Extract the [x, y] coordinate from the center of the cell holding the provided text.  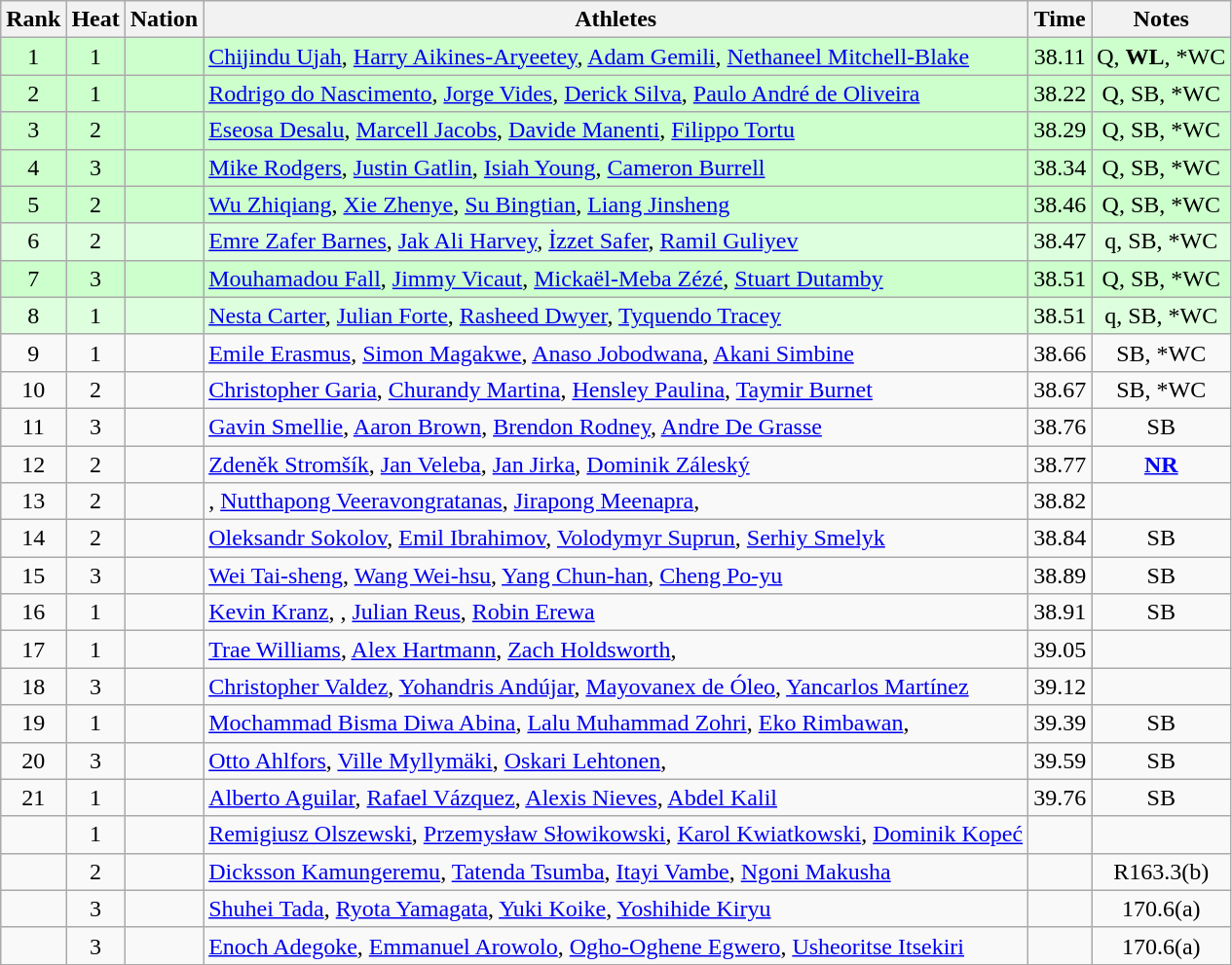
Heat [95, 19]
38.84 [1060, 538]
39.39 [1060, 724]
Remigiusz Olszewski, Przemysław Słowikowski, Karol Kwiatkowski, Dominik Kopeć [616, 835]
Alberto Aguilar, Rafael Vázquez, Alexis Nieves, Abdel Kalil [616, 798]
21 [33, 798]
Trae Williams, Alex Hartmann, Zach Holdsworth, [616, 650]
Christopher Valdez, Yohandris Andújar, Mayovanex de Óleo, Yancarlos Martínez [616, 687]
38.11 [1060, 56]
39.76 [1060, 798]
Q, WL, *WC [1161, 56]
Mike Rodgers, Justin Gatlin, Isiah Young, Cameron Burrell [616, 167]
, Nutthapong Veeravongratanas, Jirapong Meenapra, [616, 501]
NR [1161, 464]
39.59 [1060, 761]
Gavin Smellie, Aaron Brown, Brendon Rodney, Andre De Grasse [616, 427]
Notes [1161, 19]
13 [33, 501]
7 [33, 278]
Nesta Carter, Julian Forte, Rasheed Dwyer, Tyquendo Tracey [616, 315]
16 [33, 612]
38.47 [1060, 241]
38.22 [1060, 93]
Rodrigo do Nascimento, Jorge Vides, Derick Silva, Paulo André de Oliveira [616, 93]
38.89 [1060, 575]
Enoch Adegoke, Emmanuel Arowolo, Ogho-Oghene Egwero, Usheoritse Itsekiri [616, 946]
19 [33, 724]
R163.3(b) [1161, 872]
5 [33, 204]
38.67 [1060, 390]
Eseosa Desalu, Marcell Jacobs, Davide Manenti, Filippo Tortu [616, 130]
18 [33, 687]
4 [33, 167]
Dicksson Kamungeremu, Tatenda Tsumba, Itayi Vambe, Ngoni Makusha [616, 872]
Kevin Kranz, , Julian Reus, Robin Erewa [616, 612]
38.82 [1060, 501]
38.29 [1060, 130]
39.05 [1060, 650]
Mouhamadou Fall, Jimmy Vicaut, Mickaël-Meba Zézé, Stuart Dutamby [616, 278]
Wu Zhiqiang, Xie Zhenye, Su Bingtian, Liang Jinsheng [616, 204]
Otto Ahlfors, Ville Myllymäki, Oskari Lehtonen, [616, 761]
Oleksandr Sokolov, Emil Ibrahimov, Volodymyr Suprun, Serhiy Smelyk [616, 538]
39.12 [1060, 687]
Wei Tai-sheng, Wang Wei-hsu, Yang Chun-han, Cheng Po-yu [616, 575]
Shuhei Tada, Ryota Yamagata, Yuki Koike, Yoshihide Kiryu [616, 909]
Athletes [616, 19]
38.34 [1060, 167]
Emile Erasmus, Simon Magakwe, Anaso Jobodwana, Akani Simbine [616, 353]
9 [33, 353]
6 [33, 241]
15 [33, 575]
Mochammad Bisma Diwa Abina, Lalu Muhammad Zohri, Eko Rimbawan, [616, 724]
Nation [164, 19]
11 [33, 427]
38.66 [1060, 353]
Chijindu Ujah, Harry Aikines-Aryeetey, Adam Gemili, Nethaneel Mitchell-Blake [616, 56]
Emre Zafer Barnes, Jak Ali Harvey, İzzet Safer, Ramil Guliyev [616, 241]
Christopher Garia, Churandy Martina, Hensley Paulina, Taymir Burnet [616, 390]
38.77 [1060, 464]
12 [33, 464]
Zdeněk Stromšík, Jan Veleba, Jan Jirka, Dominik Záleský [616, 464]
14 [33, 538]
17 [33, 650]
Time [1060, 19]
38.91 [1060, 612]
38.46 [1060, 204]
Rank [33, 19]
38.76 [1060, 427]
8 [33, 315]
20 [33, 761]
10 [33, 390]
